Return (x, y) of the center of cell containing provided text 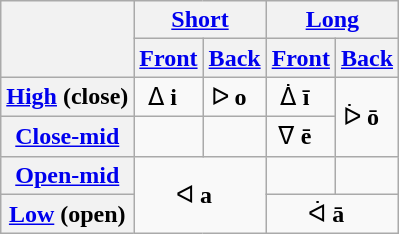
Long (332, 20)
High (close) (68, 97)
ᐃ i (168, 97)
ᐊ a (200, 195)
Short (200, 20)
ᐆ ō (366, 116)
ᐁ ē (300, 136)
ᐋ ā (332, 214)
Open-mid (68, 175)
ᐄ ī (300, 97)
Low (open) (68, 214)
ᐅ o (234, 97)
Close-mid (68, 136)
